Pinpoint the cell where the given text exists, returning its [X, Y] midpoint coordinate. 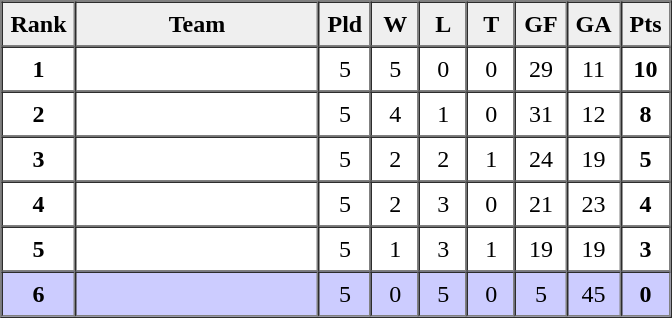
GA [594, 24]
12 [594, 114]
L [443, 24]
45 [594, 294]
Team [198, 24]
Pld [346, 24]
Rank [39, 24]
6 [39, 294]
W [395, 24]
T [491, 24]
10 [646, 68]
21 [540, 204]
29 [540, 68]
GF [540, 24]
23 [594, 204]
11 [594, 68]
24 [540, 158]
31 [540, 114]
Pts [646, 24]
8 [646, 114]
